Search for the cell housing the specified text and yield its [X, Y] center coordinate. 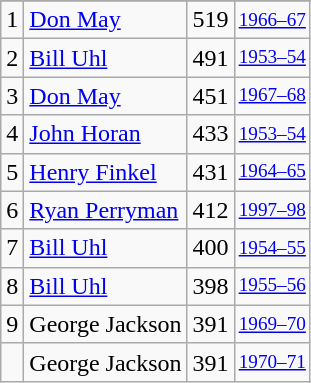
451 [210, 96]
Henry Finkel [106, 172]
398 [210, 286]
4 [12, 134]
8 [12, 286]
7 [12, 248]
433 [210, 134]
2 [12, 58]
1954–55 [272, 248]
519 [210, 20]
491 [210, 58]
400 [210, 248]
412 [210, 210]
3 [12, 96]
John Horan [106, 134]
1964–65 [272, 172]
431 [210, 172]
1969–70 [272, 324]
1966–67 [272, 20]
5 [12, 172]
1967–68 [272, 96]
1970–71 [272, 362]
1997–98 [272, 210]
9 [12, 324]
6 [12, 210]
Ryan Perryman [106, 210]
1955–56 [272, 286]
1 [12, 20]
